From the cell containing the given text, extract its center point as (x, y) coordinate. 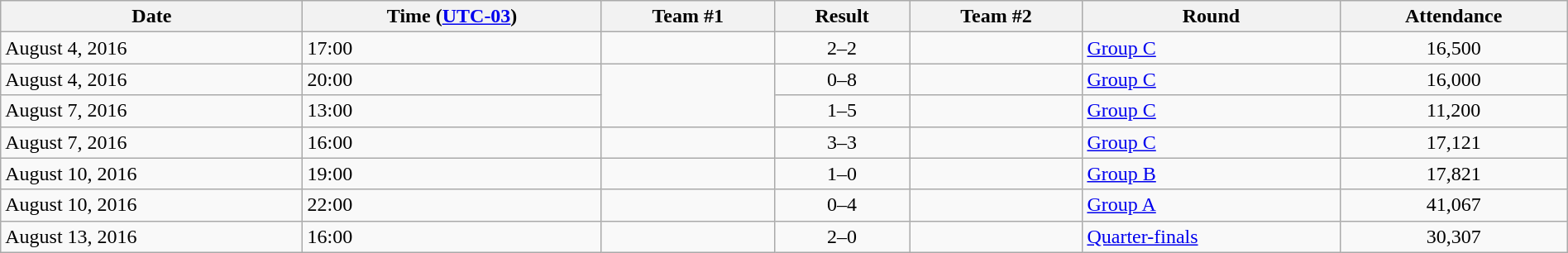
Result (842, 17)
August 13, 2016 (152, 236)
Team #1 (688, 17)
13:00 (452, 111)
30,307 (1454, 236)
17,821 (1454, 174)
1–5 (842, 111)
1–0 (842, 174)
Round (1211, 17)
0–8 (842, 79)
Date (152, 17)
22:00 (452, 205)
2–2 (842, 48)
16,000 (1454, 79)
41,067 (1454, 205)
Group B (1211, 174)
2–0 (842, 236)
Attendance (1454, 17)
Quarter-finals (1211, 236)
11,200 (1454, 111)
17,121 (1454, 142)
Group A (1211, 205)
16,500 (1454, 48)
3–3 (842, 142)
19:00 (452, 174)
20:00 (452, 79)
17:00 (452, 48)
Team #2 (996, 17)
Time (UTC-03) (452, 17)
0–4 (842, 205)
